Provide the (x, y) coordinate of the cell's center where the given text is located.  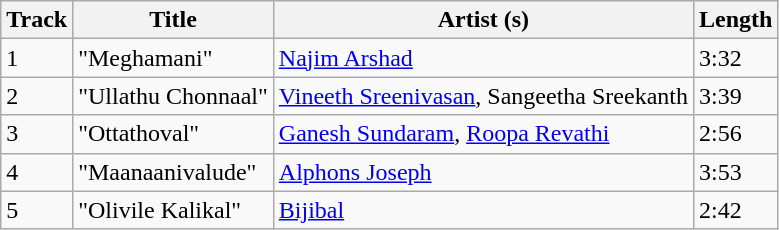
"Ottathoval" (174, 134)
3 (37, 134)
"Meghamani" (174, 58)
2:56 (735, 134)
"Maanaanivalude" (174, 172)
Bijibal (483, 210)
3:32 (735, 58)
4 (37, 172)
Track (37, 20)
1 (37, 58)
Ganesh Sundaram, Roopa Revathi (483, 134)
Alphons Joseph (483, 172)
Title (174, 20)
"Ullathu Chonnaal" (174, 96)
3:39 (735, 96)
"Olivile Kalikal" (174, 210)
2 (37, 96)
5 (37, 210)
2:42 (735, 210)
Najim Arshad (483, 58)
Length (735, 20)
Vineeth Sreenivasan, Sangeetha Sreekanth (483, 96)
3:53 (735, 172)
Artist (s) (483, 20)
